Pinpoint the cell where the given text exists, returning its (X, Y) midpoint coordinate. 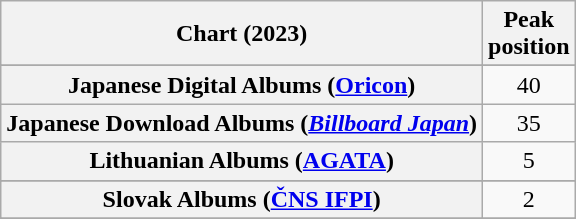
Japanese Download Albums (Billboard Japan) (242, 123)
Lithuanian Albums (AGATA) (242, 161)
Peakposition (529, 34)
Slovak Albums (ČNS IFPI) (242, 199)
40 (529, 85)
5 (529, 161)
2 (529, 199)
Chart (2023) (242, 34)
Japanese Digital Albums (Oricon) (242, 85)
35 (529, 123)
